Locate the cell with the specified text and output its [x, y] center coordinate. 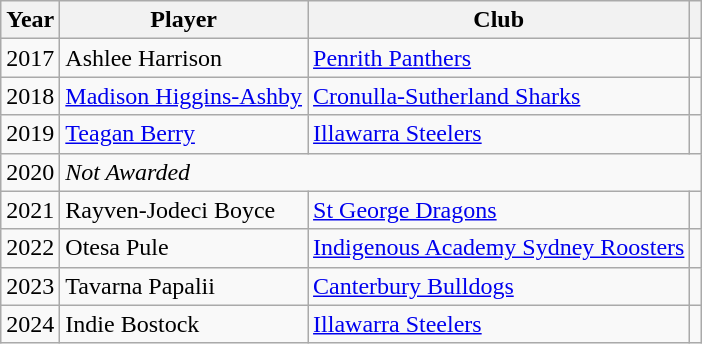
2021 [30, 210]
Canterbury Bulldogs [499, 286]
2020 [30, 172]
Not Awarded [380, 172]
St George Dragons [499, 210]
2023 [30, 286]
2022 [30, 248]
Year [30, 20]
Club [499, 20]
Cronulla-Sutherland Sharks [499, 96]
Indie Bostock [184, 324]
Otesa Pule [184, 248]
Ashlee Harrison [184, 58]
Player [184, 20]
Indigenous Academy Sydney Roosters [499, 248]
2018 [30, 96]
Madison Higgins-Ashby [184, 96]
Rayven-Jodeci Boyce [184, 210]
2024 [30, 324]
2017 [30, 58]
Penrith Panthers [499, 58]
2019 [30, 134]
Teagan Berry [184, 134]
Tavarna Papalii [184, 286]
